From the cell containing the given text, extract its center point as [x, y] coordinate. 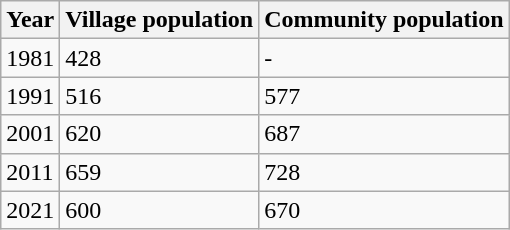
659 [160, 172]
2001 [30, 134]
2021 [30, 210]
1981 [30, 58]
Community population [384, 20]
728 [384, 172]
- [384, 58]
428 [160, 58]
2011 [30, 172]
620 [160, 134]
600 [160, 210]
577 [384, 96]
1991 [30, 96]
516 [160, 96]
687 [384, 134]
670 [384, 210]
Village population [160, 20]
Year [30, 20]
